Identify which cell holds the provided text, then report its [x, y] central coordinate. 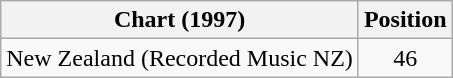
New Zealand (Recorded Music NZ) [180, 58]
Position [405, 20]
Chart (1997) [180, 20]
46 [405, 58]
